Scan for the cell matching the given text and deliver its (X, Y) coordinate at center. 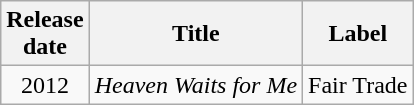
Releasedate (45, 34)
2012 (45, 85)
Label (358, 34)
Heaven Waits for Me (196, 85)
Fair Trade (358, 85)
Title (196, 34)
